Provide the [X, Y] coordinate of the cell's center where the given text is located.  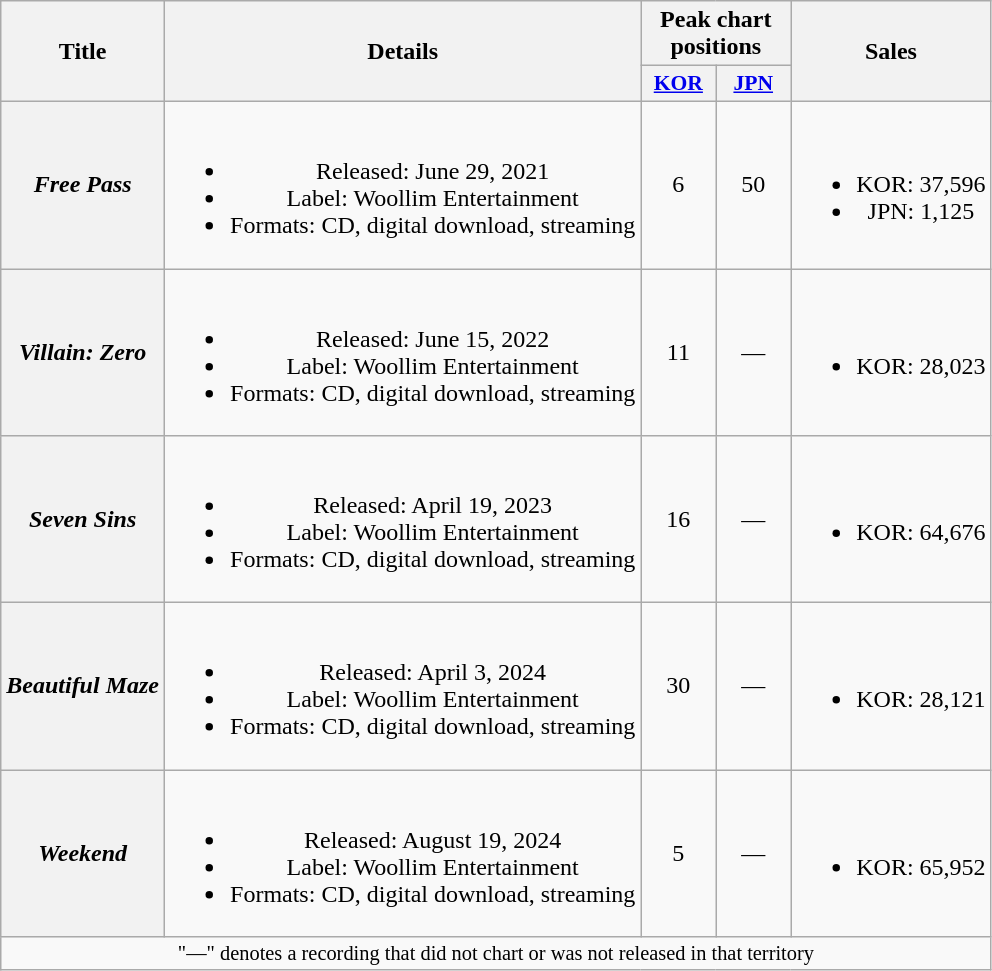
"—" denotes a recording that did not chart or was not released in that territory [496, 954]
JPN [754, 84]
KOR [678, 84]
50 [754, 184]
Released: August 19, 2024Label: Woollim EntertainmentFormats: CD, digital download, streaming [403, 854]
16 [678, 520]
Beautiful Maze [83, 686]
30 [678, 686]
Released: June 29, 2021Label: Woollim EntertainmentFormats: CD, digital download, streaming [403, 184]
KOR: 28,121 [891, 686]
Seven Sins [83, 520]
Villain: Zero [83, 352]
11 [678, 352]
6 [678, 184]
Released: April 19, 2023Label: Woollim EntertainmentFormats: CD, digital download, streaming [403, 520]
5 [678, 854]
Released: April 3, 2024Label: Woollim EntertainmentFormats: CD, digital download, streaming [403, 686]
KOR: 28,023 [891, 352]
Sales [891, 52]
KOR: 64,676 [891, 520]
Peak chart positions [716, 34]
Weekend [83, 854]
Details [403, 52]
Free Pass [83, 184]
KOR: 65,952 [891, 854]
Title [83, 52]
Released: June 15, 2022Label: Woollim EntertainmentFormats: CD, digital download, streaming [403, 352]
KOR: 37,596JPN: 1,125 [891, 184]
